Provide the [X, Y] coordinate of the cell's center where the given text is located.  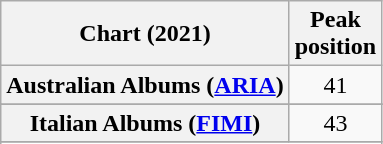
Chart (2021) [145, 34]
Italian Albums (FIMI) [145, 123]
43 [335, 123]
Australian Albums (ARIA) [145, 85]
Peakposition [335, 34]
41 [335, 85]
